Identify which cell holds the provided text, then report its [X, Y] central coordinate. 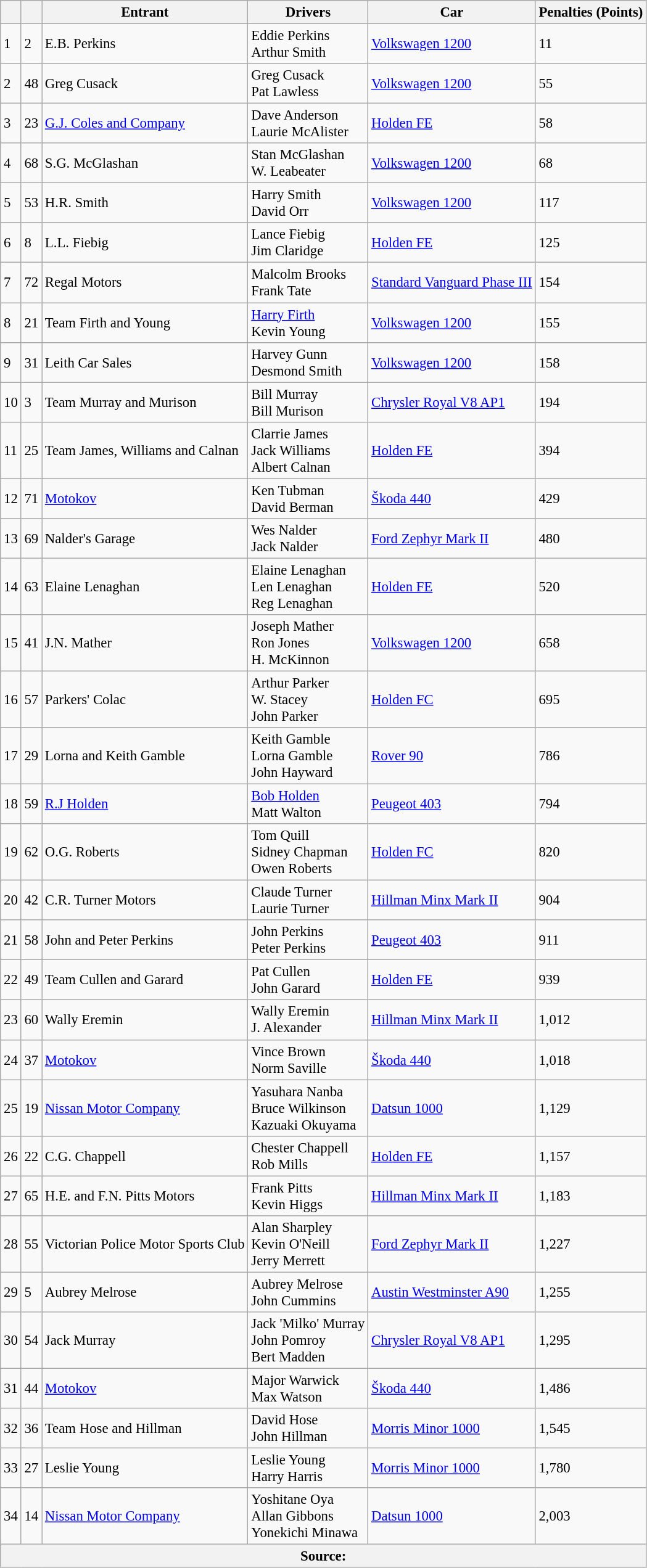
16 [11, 699]
Arthur Parker W. Stacey John Parker [308, 699]
Harry Smith David Orr [308, 203]
Vince Brown Norm Saville [308, 1059]
1,545 [591, 1428]
Major Warwick Max Watson [308, 1389]
1,227 [591, 1244]
Victorian Police Motor Sports Club [145, 1244]
Leslie Young [145, 1469]
429 [591, 498]
Team Firth and Young [145, 323]
L.L. Fiebig [145, 243]
Eddie Perkins Arthur Smith [308, 44]
Austin Westminster A90 [451, 1292]
60 [31, 1020]
Wally Eremin [145, 1020]
911 [591, 940]
Rover 90 [451, 756]
658 [591, 643]
John Perkins Peter Perkins [308, 940]
J.N. Mather [145, 643]
48 [31, 84]
59 [31, 804]
O.G. Roberts [145, 852]
37 [31, 1059]
1,486 [591, 1389]
30 [11, 1340]
34 [11, 1516]
Stan McGlashan W. Leabeater [308, 163]
C.R. Turner Motors [145, 900]
Parkers' Colac [145, 699]
Regal Motors [145, 282]
57 [31, 699]
Alan Sharpley Kevin O'Neill Jerry Merrett [308, 1244]
158 [591, 363]
Nalder's Garage [145, 539]
Ken Tubman David Berman [308, 498]
H.R. Smith [145, 203]
1,018 [591, 1059]
1,295 [591, 1340]
Lance Fiebig Jim Claridge [308, 243]
1,012 [591, 1020]
9 [11, 363]
155 [591, 323]
Claude Turner Laurie Turner [308, 900]
32 [11, 1428]
E.B. Perkins [145, 44]
Elaine Lenaghan [145, 586]
Frank Pitts Kevin Higgs [308, 1196]
18 [11, 804]
786 [591, 756]
44 [31, 1389]
28 [11, 1244]
Yasuhara Nanba Bruce Wilkinson Kazuaki Okuyama [308, 1108]
1,255 [591, 1292]
125 [591, 243]
Jack 'Milko' Murray John Pomroy Bert Madden [308, 1340]
41 [31, 643]
904 [591, 900]
Harvey Gunn Desmond Smith [308, 363]
Entrant [145, 12]
Chester Chappell Rob Mills [308, 1155]
794 [591, 804]
Bob Holden Matt Walton [308, 804]
24 [11, 1059]
Aubrey Melrose John Cummins [308, 1292]
Aubrey Melrose [145, 1292]
26 [11, 1155]
42 [31, 900]
49 [31, 980]
Wes Nalder Jack Nalder [308, 539]
Greg Cusack Pat Lawless [308, 84]
63 [31, 586]
Team James, Williams and Calnan [145, 450]
10 [11, 402]
Bill Murray Bill Murison [308, 402]
1,780 [591, 1469]
Greg Cusack [145, 84]
394 [591, 450]
G.J. Coles and Company [145, 123]
1,183 [591, 1196]
1,157 [591, 1155]
Elaine Lenaghan Len Lenaghan Reg Lenaghan [308, 586]
2,003 [591, 1516]
Wally Eremin J. Alexander [308, 1020]
154 [591, 282]
Joseph Mather Ron Jones H. McKinnon [308, 643]
520 [591, 586]
Lorna and Keith Gamble [145, 756]
Team Cullen and Garard [145, 980]
1 [11, 44]
Drivers [308, 12]
7 [11, 282]
Dave Anderson Laurie McAlister [308, 123]
33 [11, 1469]
117 [591, 203]
Malcolm Brooks Frank Tate [308, 282]
939 [591, 980]
Car [451, 12]
62 [31, 852]
Yoshitane Oya Allan Gibbons Yonekichi Minawa [308, 1516]
S.G. McGlashan [145, 163]
David Hose John Hillman [308, 1428]
53 [31, 203]
480 [591, 539]
Tom Quill Sidney Chapman Owen Roberts [308, 852]
Standard Vanguard Phase III [451, 282]
15 [11, 643]
Clarrie James Jack Williams Albert Calnan [308, 450]
12 [11, 498]
H.E. and F.N. Pitts Motors [145, 1196]
36 [31, 1428]
Leslie Young Harry Harris [308, 1469]
54 [31, 1340]
Penalties (Points) [591, 12]
Leith Car Sales [145, 363]
194 [591, 402]
71 [31, 498]
1,129 [591, 1108]
72 [31, 282]
Harry Firth Kevin Young [308, 323]
6 [11, 243]
17 [11, 756]
69 [31, 539]
Team Murray and Murison [145, 402]
695 [591, 699]
4 [11, 163]
20 [11, 900]
John and Peter Perkins [145, 940]
Source: [323, 1556]
65 [31, 1196]
13 [11, 539]
Team Hose and Hillman [145, 1428]
Jack Murray [145, 1340]
820 [591, 852]
Pat Cullen John Garard [308, 980]
R.J Holden [145, 804]
C.G. Chappell [145, 1155]
Keith Gamble Lorna Gamble John Hayward [308, 756]
